Locate the cell with the specified text and output its [X, Y] center coordinate. 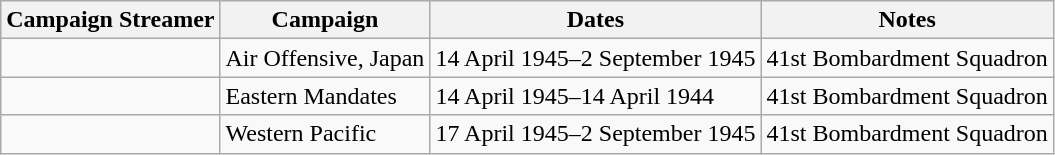
Air Offensive, Japan [325, 58]
17 April 1945–2 September 1945 [596, 134]
Campaign [325, 20]
14 April 1945–2 September 1945 [596, 58]
Eastern Mandates [325, 96]
Notes [907, 20]
Western Pacific [325, 134]
14 April 1945–14 April 1944 [596, 96]
Dates [596, 20]
Campaign Streamer [110, 20]
